Extract the (x, y) coordinate from the center of the cell holding the provided text.  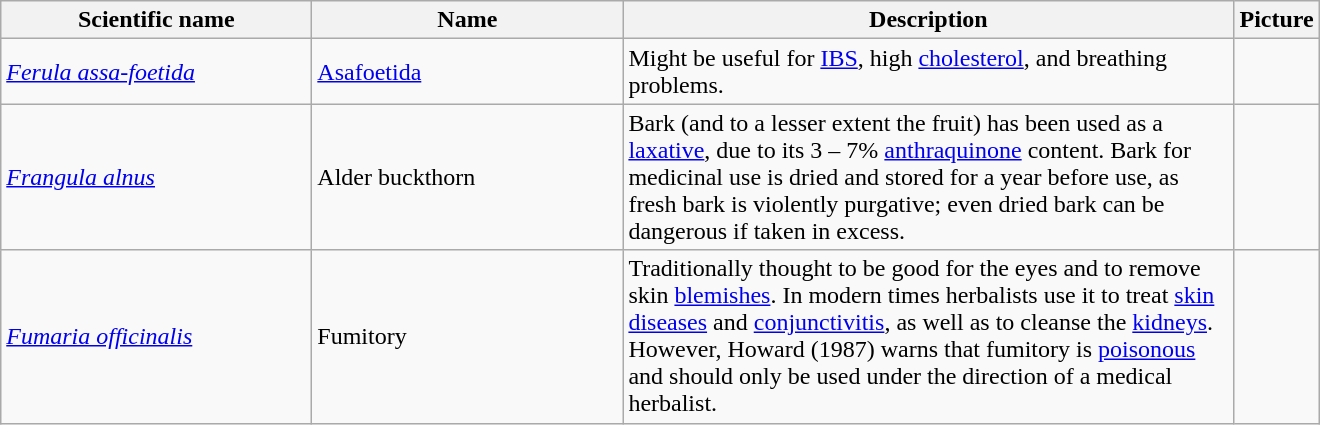
Name (468, 20)
Asafoetida (468, 72)
Fumaria officinalis (156, 336)
Frangula alnus (156, 177)
Ferula assa-foetida (156, 72)
Alder buckthorn (468, 177)
Picture (1276, 20)
Description (928, 20)
Scientific name (156, 20)
Might be useful for IBS, high cholesterol, and breathing problems. (928, 72)
Fumitory (468, 336)
